Return the [X, Y] coordinate for the center point of the cell that contains the specified text.  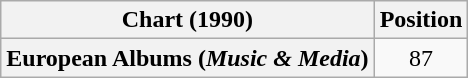
87 [421, 58]
European Albums (Music & Media) [188, 58]
Chart (1990) [188, 20]
Position [421, 20]
